Detect which cell encompasses the target text, then output its (X, Y) center coordinate. 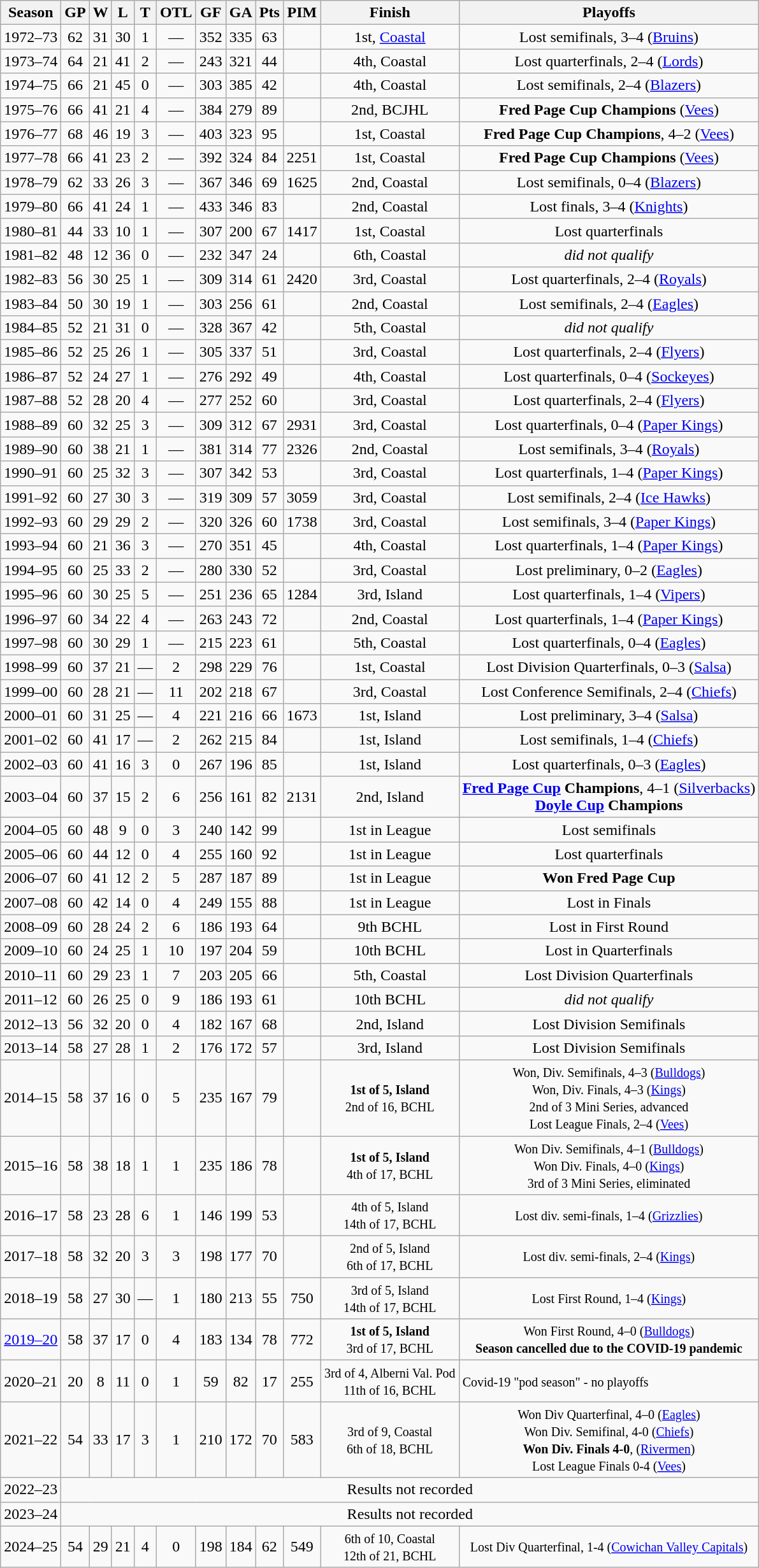
385 (241, 85)
384 (210, 110)
Lost semifinals, 3–4 (Bruins) (609, 37)
252 (241, 401)
3rd of 9, Coastal6th of 18, BCHL (390, 1439)
205 (241, 975)
1977–78 (31, 158)
Fred Page Cup Champions, 4–2 (Vees) (609, 134)
51 (269, 352)
146 (210, 1215)
1673 (302, 716)
1625 (302, 182)
232 (210, 255)
251 (210, 594)
155 (241, 902)
1972–73 (31, 37)
381 (210, 449)
142 (241, 830)
1979–80 (31, 206)
2016–17 (31, 1215)
2014–15 (31, 1098)
134 (241, 1340)
305 (210, 352)
Lost Conference Semifinals, 2–4 (Chiefs) (609, 691)
1996–97 (31, 618)
2326 (302, 449)
Lost Division Quarterfinals, 0–3 (Salsa) (609, 667)
Lost preliminary, 0–2 (Eagles) (609, 570)
Lost semifinals (609, 830)
2024–25 (31, 1546)
392 (210, 158)
161 (241, 797)
22 (122, 618)
182 (210, 1023)
1st of 5, Island3rd of 17, BCHL (390, 1340)
1991–92 (31, 497)
319 (210, 497)
1985–86 (31, 352)
Lost semifinals, 1–4 (Chiefs) (609, 740)
63 (269, 37)
183 (210, 1340)
1999–00 (31, 691)
1974–75 (31, 85)
Season (31, 13)
347 (241, 255)
2013–14 (31, 1048)
202 (210, 691)
2251 (302, 158)
2003–04 (31, 797)
324 (241, 158)
280 (210, 570)
Playoffs (609, 13)
Lost First Round, 1–4 (Kings) (609, 1298)
2021–22 (31, 1439)
270 (210, 546)
99 (269, 830)
229 (241, 667)
Lost semifinals, 3–4 (Paper Kings) (609, 522)
14 (122, 902)
2007–08 (31, 902)
46 (101, 134)
1738 (302, 522)
6th, Coastal (390, 255)
Won Div Quarterfinal, 4–0 (Eagles)Won Div. Semifinal, 4-0 (Chiefs)Won Div. Finals 4-0, (Rivermen)Lost League Finals 0-4 (Vees) (609, 1439)
Won, Div. Semifinals, 4–3 (Bulldogs)Won, Div. Finals, 4–3 (Kings)2nd of 3 Mini Series, advancedLost League Finals, 2–4 (Vees) (609, 1098)
88 (269, 902)
Lost div. semi-finals, 1–4 (Grizzlies) (609, 1215)
196 (241, 764)
Lost semifinals, 2–4 (Blazers) (609, 85)
15 (122, 797)
Lost semifinals, 2–4 (Ice Hawks) (609, 497)
Lost Div Quarterfinal, 1-4 (Cowichan Valley Capitals) (609, 1546)
Lost semifinals, 0–4 (Blazers) (609, 182)
292 (241, 376)
OTL (176, 13)
200 (241, 231)
6th of 10, Coastal12th of 21, BCHL (390, 1546)
1988–89 (31, 425)
342 (241, 473)
92 (269, 854)
298 (210, 667)
330 (241, 570)
1981–82 (31, 255)
267 (210, 764)
1983–84 (31, 304)
2018–19 (31, 1298)
1989–90 (31, 449)
221 (210, 716)
Finish (390, 13)
L (122, 13)
199 (241, 1215)
1984–85 (31, 328)
240 (210, 830)
187 (241, 878)
750 (302, 1298)
218 (241, 691)
335 (241, 37)
203 (210, 975)
3rd of 4, Alberni Val. Pod11th of 16, BCHL (390, 1381)
328 (210, 328)
Lost in Quarterfinals (609, 951)
79 (269, 1098)
Lost in Finals (609, 902)
2008–09 (31, 927)
49 (269, 376)
262 (210, 740)
Lost semifinals, 3–4 (Royals) (609, 449)
2020–21 (31, 1381)
3rd of 5, Island14th of 17, BCHL (390, 1298)
177 (241, 1257)
279 (241, 110)
2420 (302, 279)
2019–20 (31, 1340)
276 (210, 376)
Lost quarterfinals, 2–4 (Lords) (609, 61)
1986–87 (31, 376)
77 (269, 449)
1980–81 (31, 231)
210 (210, 1439)
2931 (302, 425)
3059 (302, 497)
34 (101, 618)
55 (269, 1298)
216 (241, 716)
160 (241, 854)
Lost finals, 3–4 (Knights) (609, 206)
433 (210, 206)
213 (241, 1298)
Fred Page Cup Champions, 4–1 (Silverbacks)Doyle Cup Champions (609, 797)
95 (269, 134)
351 (241, 546)
GP (75, 13)
PIM (302, 13)
2009–10 (31, 951)
2023–24 (31, 1514)
Lost quarterfinals, 0–4 (Paper Kings) (609, 425)
18 (122, 1165)
1998–99 (31, 667)
Lost quarterfinals, 0–3 (Eagles) (609, 764)
549 (302, 1546)
GA (241, 13)
Won Fred Page Cup (609, 878)
1987–88 (31, 401)
1992–93 (31, 522)
204 (241, 951)
2012–13 (31, 1023)
1975–76 (31, 110)
76 (269, 667)
1978–79 (31, 182)
Won First Round, 4–0 (Bulldogs)Season cancelled due to the COVID-19 pandemic (609, 1340)
287 (210, 878)
72 (269, 618)
2010–11 (31, 975)
8 (101, 1381)
337 (241, 352)
176 (210, 1048)
2015–16 (31, 1165)
T (145, 13)
197 (210, 951)
1990–91 (31, 473)
83 (269, 206)
9th BCHL (390, 927)
263 (210, 618)
2011–12 (31, 999)
Lost quarterfinals, 2–4 (Royals) (609, 279)
1417 (302, 231)
Lost in First Round (609, 927)
2004–05 (31, 830)
Lost preliminary, 3–4 (Salsa) (609, 716)
2131 (302, 797)
Lost div. semi-finals, 2–4 (Kings) (609, 1257)
Won Div. Semifinals, 4–1 (Bulldogs)Won Div. Finals, 4–0 (Kings)3rd of 3 Mini Series, eliminated (609, 1165)
Lost quarterfinals, 1–4 (Vipers) (609, 594)
1st of 5, Island4th of 17, BCHL (390, 1165)
1995–96 (31, 594)
Pts (269, 13)
Lost quarterfinals, 0–4 (Eagles) (609, 643)
2022–23 (31, 1490)
583 (302, 1439)
2017–18 (31, 1257)
184 (241, 1546)
321 (241, 61)
223 (241, 643)
1284 (302, 594)
Lost Division Quarterfinals (609, 975)
65 (269, 594)
180 (210, 1298)
249 (210, 902)
2nd, BCJHL (390, 110)
772 (302, 1340)
352 (210, 37)
4th of 5, Island14th of 17, BCHL (390, 1215)
323 (241, 134)
1st of 5, Island2nd of 16, BCHL (390, 1098)
2nd of 5, Island6th of 17, BCHL (390, 1257)
2006–07 (31, 878)
1973–74 (31, 61)
403 (210, 134)
69 (269, 182)
Covid-19 "pod season" - no playoffs (609, 1381)
2002–03 (31, 764)
7 (176, 975)
1976–77 (31, 134)
1993–94 (31, 546)
320 (210, 522)
Lost semifinals, 2–4 (Eagles) (609, 304)
1997–98 (31, 643)
2000–01 (31, 716)
312 (241, 425)
Lost quarterfinals, 0–4 (Sockeyes) (609, 376)
277 (210, 401)
326 (241, 522)
2001–02 (31, 740)
W (101, 13)
236 (241, 594)
2005–06 (31, 854)
1982–83 (31, 279)
85 (269, 764)
1994–95 (31, 570)
50 (75, 304)
GF (210, 13)
